Identify which cell holds the provided text, then report its [X, Y] central coordinate. 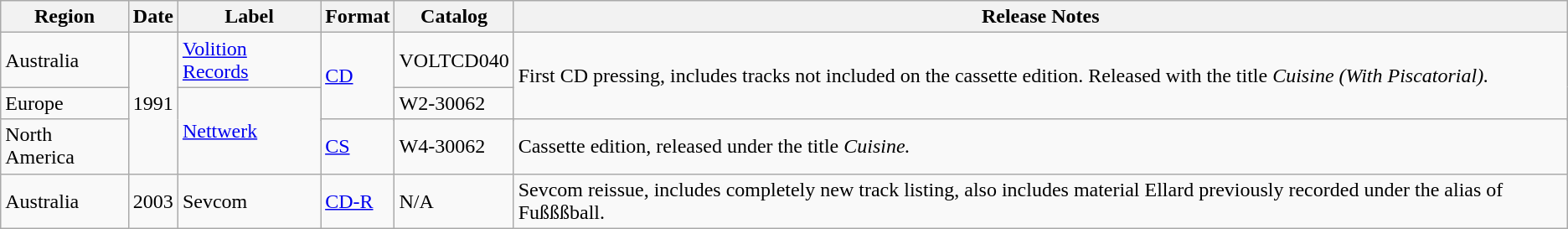
Catalog [454, 17]
CD-R [358, 201]
Europe [65, 103]
1991 [152, 103]
Label [249, 17]
Nettwerk [249, 131]
W4-30062 [454, 146]
Release Notes [1040, 17]
Cassette edition, released under the title Cuisine. [1040, 146]
VOLTCD040 [454, 60]
N/A [454, 201]
CD [358, 75]
North America [65, 146]
CS [358, 146]
Format [358, 17]
2003 [152, 201]
First CD pressing, includes tracks not included on the cassette edition. Released with the title Cuisine (With Piscatorial). [1040, 75]
Volition Records [249, 60]
Region [65, 17]
Sevcom [249, 201]
W2-30062 [454, 103]
Sevcom reissue, includes completely new track listing, also includes material Ellard previously recorded under the alias of Fußßßball. [1040, 201]
Date [152, 17]
